Detect which cell encompasses the target text, then output its (X, Y) center coordinate. 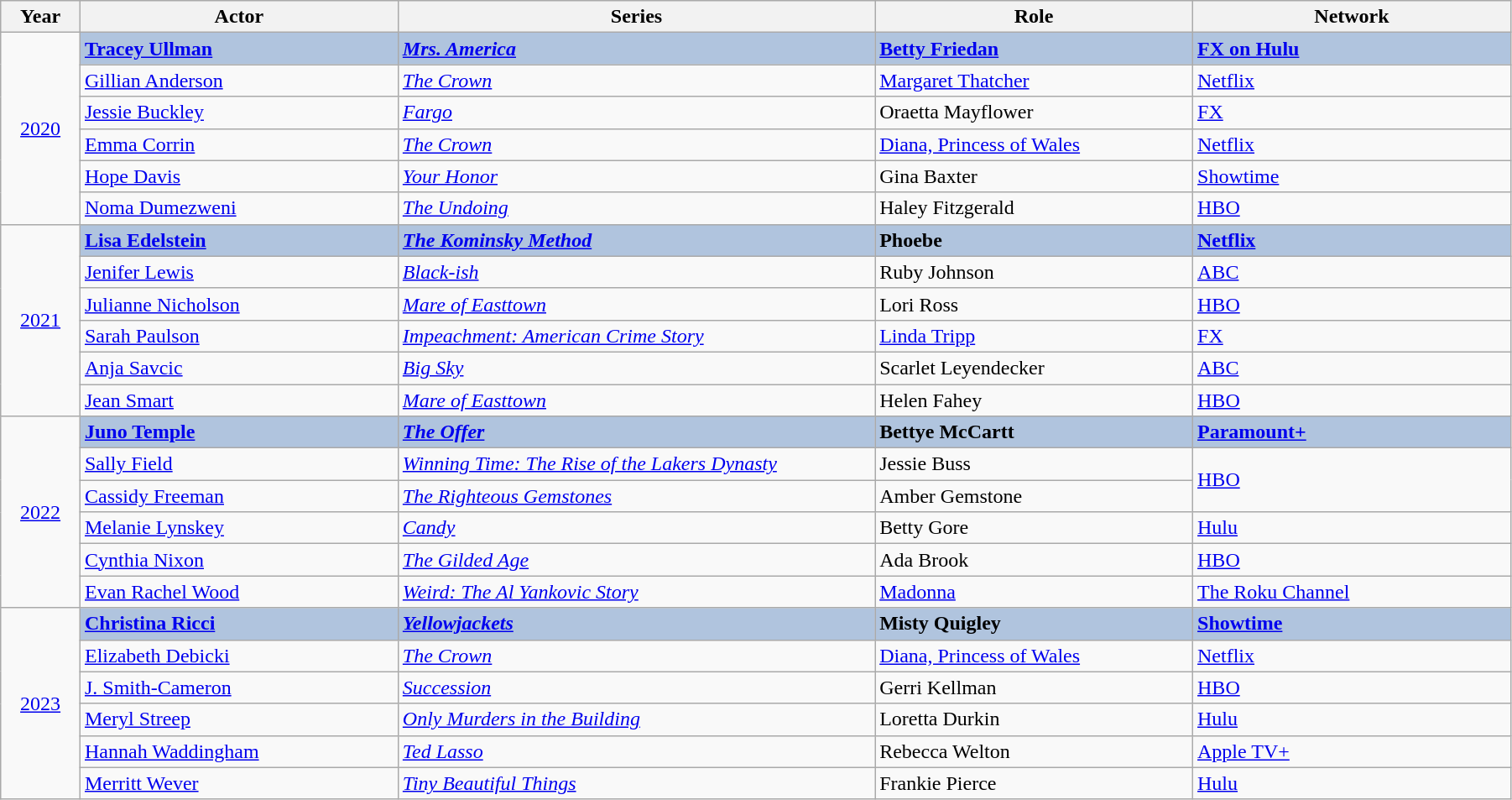
2020 (40, 128)
The Righteous Gemstones (636, 496)
Paramount+ (1353, 432)
Candy (636, 528)
Gerri Kellman (1034, 688)
Tracey Ullman (238, 49)
The Roku Channel (1353, 592)
Evan Rachel Wood (238, 592)
Gina Baxter (1034, 176)
Fargo (636, 112)
Winning Time: The Rise of the Lakers Dynasty (636, 464)
Christina Ricci (238, 624)
Mrs. America (636, 49)
Jenifer Lewis (238, 272)
Weird: The Al Yankovic Story (636, 592)
Bettye McCartt (1034, 432)
Only Murders in the Building (636, 719)
Margaret Thatcher (1034, 81)
Ada Brook (1034, 560)
Jessie Buss (1034, 464)
Melanie Lynskey (238, 528)
Misty Quigley (1034, 624)
Emma Corrin (238, 144)
Jean Smart (238, 400)
Madonna (1034, 592)
Big Sky (636, 368)
2021 (40, 320)
Phoebe (1034, 240)
Black-ish (636, 272)
The Undoing (636, 208)
FX on Hulu (1353, 49)
Yellowjackets (636, 624)
Lori Ross (1034, 304)
Oraetta Mayflower (1034, 112)
Julianne Nicholson (238, 304)
Hope Davis (238, 176)
2023 (40, 703)
Lisa Edelstein (238, 240)
Haley Fitzgerald (1034, 208)
Noma Dumezweni (238, 208)
Anja Savcic (238, 368)
2022 (40, 512)
Meryl Streep (238, 719)
Role (1034, 17)
The Offer (636, 432)
Betty Gore (1034, 528)
Tiny Beautiful Things (636, 783)
Network (1353, 17)
Series (636, 17)
Cassidy Freeman (238, 496)
The Kominsky Method (636, 240)
Gillian Anderson (238, 81)
Elizabeth Debicki (238, 656)
Succession (636, 688)
Frankie Pierce (1034, 783)
Linda Tripp (1034, 336)
Impeachment: American Crime Story (636, 336)
Juno Temple (238, 432)
Loretta Durkin (1034, 719)
Your Honor (636, 176)
Jessie Buckley (238, 112)
Ted Lasso (636, 751)
Sarah Paulson (238, 336)
Actor (238, 17)
Ruby Johnson (1034, 272)
Sally Field (238, 464)
Helen Fahey (1034, 400)
Year (40, 17)
J. Smith-Cameron (238, 688)
Scarlet Leyendecker (1034, 368)
Merritt Wever (238, 783)
Hannah Waddingham (238, 751)
Cynthia Nixon (238, 560)
Amber Gemstone (1034, 496)
Rebecca Welton (1034, 751)
Apple TV+ (1353, 751)
Betty Friedan (1034, 49)
The Gilded Age (636, 560)
